Search for the cell housing the specified text and yield its (x, y) center coordinate. 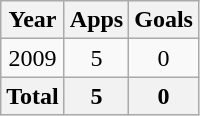
Total (33, 96)
2009 (33, 58)
Goals (164, 20)
Apps (96, 20)
Year (33, 20)
